Locate the cell with the specified text and output its (X, Y) center coordinate. 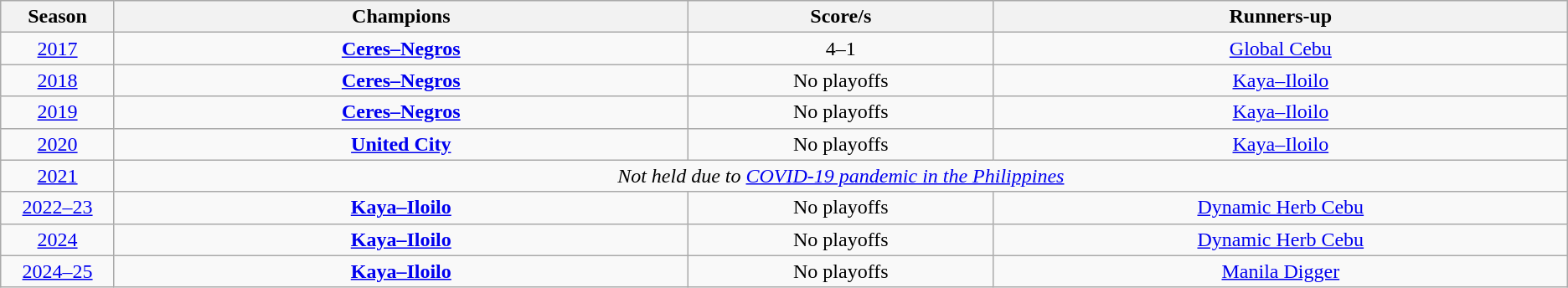
Runners-up (1280, 17)
Champions (400, 17)
Not held due to COVID-19 pandemic in the Philippines (841, 176)
Score/s (841, 17)
Manila Digger (1280, 271)
4–1 (841, 49)
2024 (58, 239)
2017 (58, 49)
2019 (58, 112)
2020 (58, 144)
Season (58, 17)
2021 (58, 176)
United City (400, 144)
2024–25 (58, 271)
2018 (58, 80)
Global Cebu (1280, 49)
2022–23 (58, 208)
